Provide the (X, Y) coordinate of the cell's center where the given text is located.  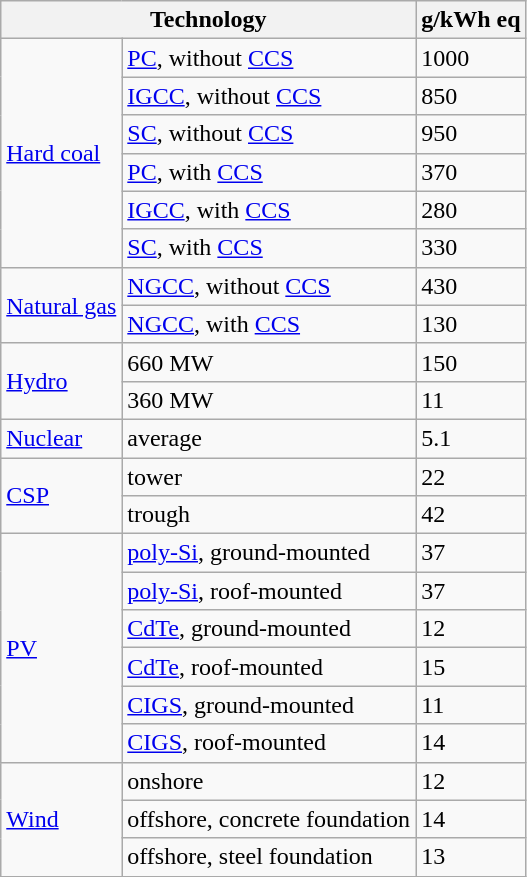
CIGS, ground-mounted (269, 705)
offshore, concrete foundation (269, 819)
average (269, 438)
130 (471, 324)
Technology (208, 20)
SC, with CCS (269, 248)
280 (471, 210)
CSP (62, 496)
CdTe, ground-mounted (269, 629)
Nuclear (62, 438)
1000 (471, 58)
tower (269, 477)
42 (471, 515)
150 (471, 362)
g/kWh eq (471, 20)
330 (471, 248)
850 (471, 96)
SC, without CCS (269, 134)
5.1 (471, 438)
PC, without CCS (269, 58)
370 (471, 172)
Hydro (62, 381)
poly-Si, roof-mounted (269, 591)
NGCC, with CCS (269, 324)
poly-Si, ground-mounted (269, 553)
430 (471, 286)
CIGS, roof-mounted (269, 743)
Hard coal (62, 153)
onshore (269, 781)
15 (471, 667)
22 (471, 477)
Wind (62, 819)
PV (62, 648)
950 (471, 134)
Natural gas (62, 305)
NGCC, without CCS (269, 286)
offshore, steel foundation (269, 857)
IGCC, without CCS (269, 96)
CdTe, roof-mounted (269, 667)
660 MW (269, 362)
trough (269, 515)
13 (471, 857)
IGCC, with CCS (269, 210)
PC, with CCS (269, 172)
360 MW (269, 400)
